Return the [x, y] coordinate for the center point of the cell that contains the specified text.  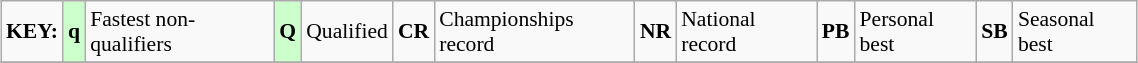
PB [836, 32]
SB [994, 32]
KEY: [32, 32]
Q [288, 32]
Championships record [534, 32]
National record [746, 32]
q [74, 32]
Qualified [347, 32]
Personal best [916, 32]
Seasonal best [1075, 32]
CR [414, 32]
NR [656, 32]
Fastest non-qualifiers [180, 32]
